Detect which cell encompasses the target text, then output its (X, Y) center coordinate. 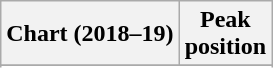
Peakposition (225, 34)
Chart (2018–19) (90, 34)
